Detect which cell encompasses the target text, then output its (x, y) center coordinate. 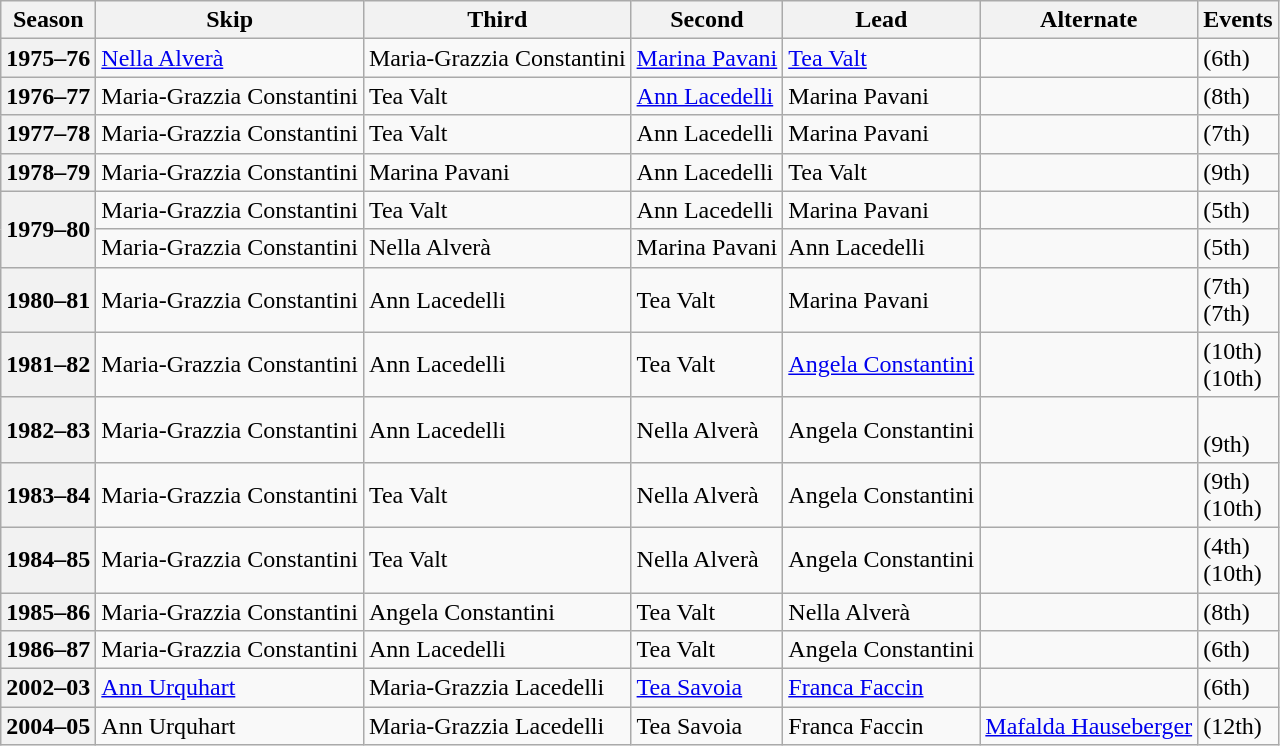
(7th) (7th) (1238, 300)
2002–03 (48, 688)
(12th) (1238, 726)
1976–77 (48, 96)
1981–82 (48, 364)
(10th) (10th) (1238, 364)
1985–86 (48, 611)
(4th) (10th) (1238, 560)
1980–81 (48, 300)
Lead (882, 20)
(7th) (1238, 134)
1983–84 (48, 494)
1977–78 (48, 134)
1986–87 (48, 650)
Alternate (1089, 20)
1982–83 (48, 430)
Skip (230, 20)
1984–85 (48, 560)
Mafalda Hauseberger (1089, 726)
Events (1238, 20)
1978–79 (48, 172)
1979–80 (48, 229)
Third (497, 20)
1975–76 (48, 58)
2004–05 (48, 726)
Second (707, 20)
(9th) (10th) (1238, 494)
Season (48, 20)
